Extract the [X, Y] coordinate from the center of the cell holding the provided text.  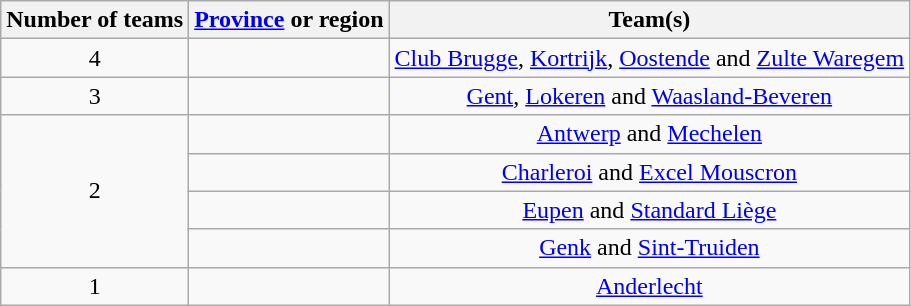
Club Brugge, Kortrijk, Oostende and Zulte Waregem [650, 58]
Gent, Lokeren and Waasland-Beveren [650, 96]
Antwerp and Mechelen [650, 134]
3 [95, 96]
Eupen and Standard Liège [650, 210]
2 [95, 191]
Genk and Sint-Truiden [650, 248]
Charleroi and Excel Mouscron [650, 172]
Anderlecht [650, 286]
Number of teams [95, 20]
Province or region [289, 20]
4 [95, 58]
Team(s) [650, 20]
1 [95, 286]
